Provide the [X, Y] coordinate of the cell's center where the given text is located.  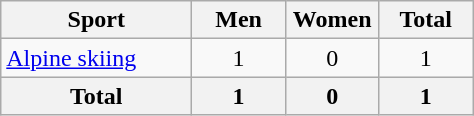
Alpine skiing [96, 58]
Sport [96, 20]
Women [332, 20]
Men [239, 20]
